Detect which cell encompasses the target text, then output its (X, Y) center coordinate. 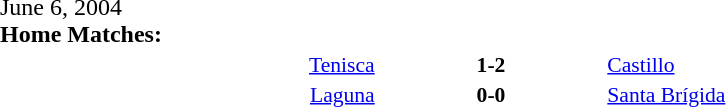
1-2 (492, 64)
